Output the [x, y] coordinate of the center of the cell containing the given text.  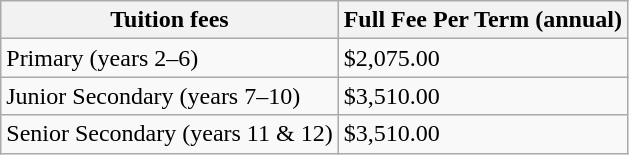
Junior Secondary (years 7–10) [170, 96]
Senior Secondary (years 11 & 12) [170, 134]
$2,075.00 [482, 58]
Primary (years 2–6) [170, 58]
Full Fee Per Term (annual) [482, 20]
Tuition fees [170, 20]
